Pinpoint the cell where the given text exists, returning its [x, y] midpoint coordinate. 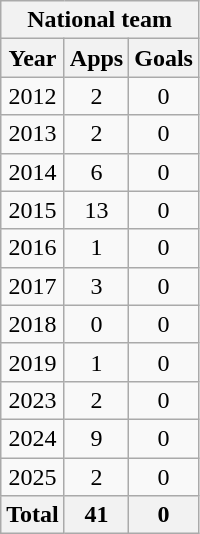
2019 [33, 362]
13 [96, 210]
Year [33, 58]
2013 [33, 134]
3 [96, 286]
2015 [33, 210]
2024 [33, 438]
41 [96, 515]
2023 [33, 400]
National team [100, 20]
2018 [33, 324]
Total [33, 515]
Goals [164, 58]
2025 [33, 477]
2016 [33, 248]
2017 [33, 286]
Apps [96, 58]
2012 [33, 96]
9 [96, 438]
2014 [33, 172]
6 [96, 172]
